Find where the given text appears and provide that cell's center as [x, y] coordinate. 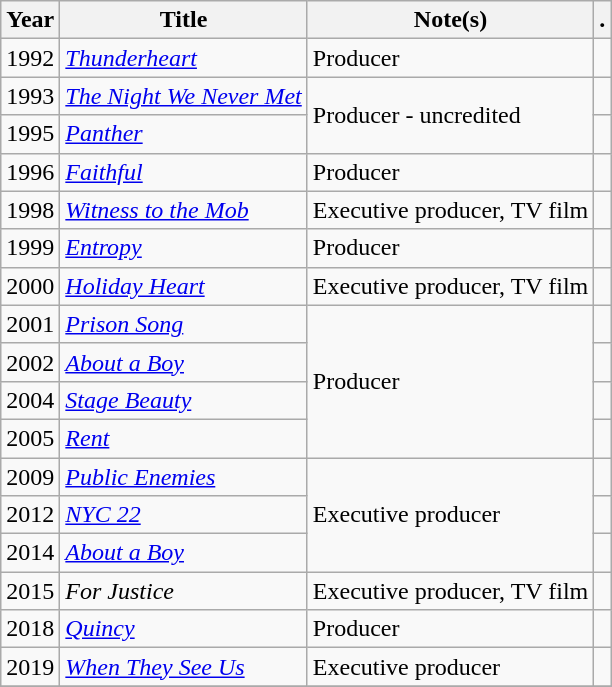
For Justice [184, 591]
When They See Us [184, 667]
1993 [30, 96]
2002 [30, 362]
NYC 22 [184, 515]
Year [30, 20]
Producer - uncredited [450, 115]
Witness to the Mob [184, 210]
2015 [30, 591]
. [602, 20]
1999 [30, 248]
2014 [30, 553]
2004 [30, 400]
Title [184, 20]
1995 [30, 134]
2012 [30, 515]
Rent [184, 438]
Thunderheart [184, 58]
2001 [30, 324]
1992 [30, 58]
1998 [30, 210]
Panther [184, 134]
The Night We Never Met [184, 96]
2018 [30, 629]
2000 [30, 286]
Public Enemies [184, 477]
Holiday Heart [184, 286]
2005 [30, 438]
Entropy [184, 248]
Faithful [184, 172]
Stage Beauty [184, 400]
Note(s) [450, 20]
Prison Song [184, 324]
1996 [30, 172]
2019 [30, 667]
2009 [30, 477]
Quincy [184, 629]
